Determine the (x, y) coordinate at the center of the cell enclosing the given text.  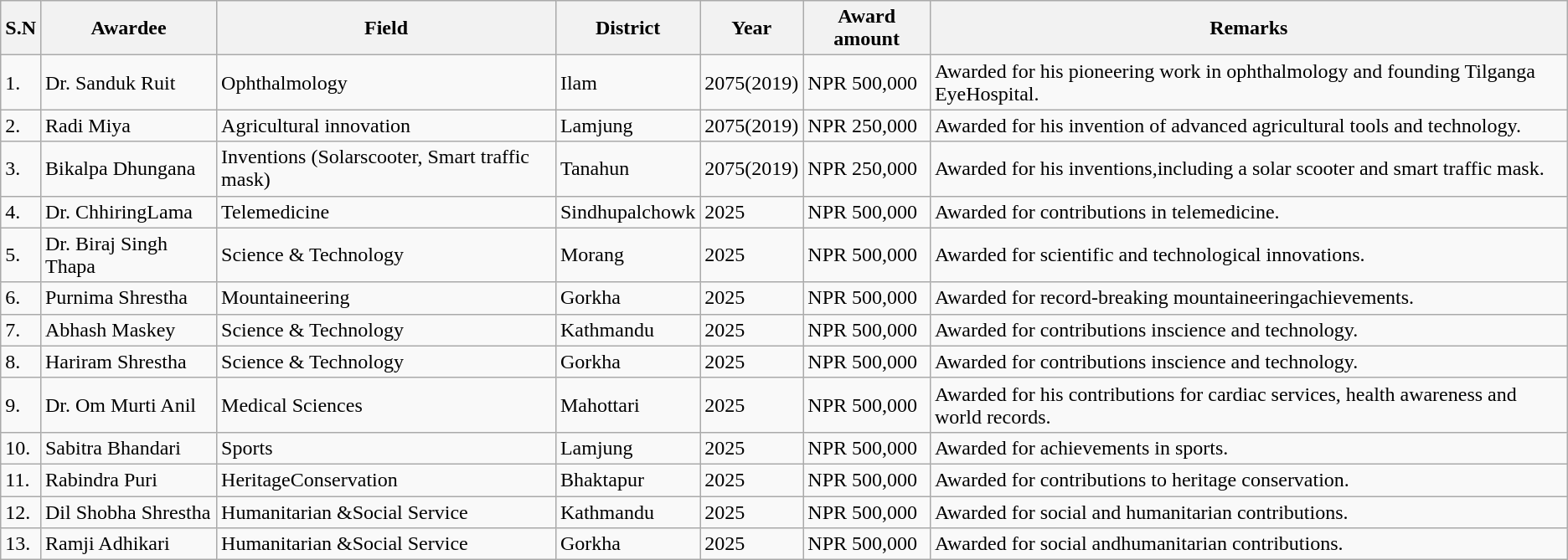
Awarded for achievements in sports. (1248, 448)
8. (21, 362)
Purnima Shrestha (128, 298)
12. (21, 511)
Field (387, 28)
Agricultural innovation (387, 126)
Ramji Adhikari (128, 544)
Awarded for contributions in telemedicine. (1248, 212)
9. (21, 405)
Awardee (128, 28)
10. (21, 448)
Sindhupalchowk (627, 212)
Telemedicine (387, 212)
Remarks (1248, 28)
District (627, 28)
3. (21, 169)
Ilam (627, 82)
Abhash Maskey (128, 330)
Dil Shobha Shrestha (128, 511)
Sabitra Bhandari (128, 448)
HeritageConservation (387, 480)
Morang (627, 254)
Awarded for social and humanitarian contributions. (1248, 511)
Medical Sciences (387, 405)
Dr. Sanduk Ruit (128, 82)
Awarded for contributions to heritage conservation. (1248, 480)
6. (21, 298)
S.N (21, 28)
Awarded for scientific and technological innovations. (1248, 254)
Awarded for record-breaking mountaineeringachievements. (1248, 298)
Inventions (Solarscooter, Smart traffic mask) (387, 169)
Dr. ChhiringLama (128, 212)
Radi Miya (128, 126)
Award amount (867, 28)
Ophthalmology (387, 82)
Dr. Om Murti Anil (128, 405)
4. (21, 212)
1. (21, 82)
5. (21, 254)
Bhaktapur (627, 480)
Awarded for his contributions for cardiac services, health awareness and world records. (1248, 405)
Hariram Shrestha (128, 362)
13. (21, 544)
11. (21, 480)
Bikalpa Dhungana (128, 169)
Sports (387, 448)
Awarded for his pioneering work in ophthalmology and founding Tilganga EyeHospital. (1248, 82)
Awarded for his invention of advanced agricultural tools and technology. (1248, 126)
Awarded for his inventions,including a solar scooter and smart traffic mask. (1248, 169)
Mountaineering (387, 298)
Awarded for social andhumanitarian contributions. (1248, 544)
Mahottari (627, 405)
2. (21, 126)
Tanahun (627, 169)
Year (752, 28)
7. (21, 330)
Dr. Biraj Singh Thapa (128, 254)
Rabindra Puri (128, 480)
